Return (x, y) of the center of cell containing provided text 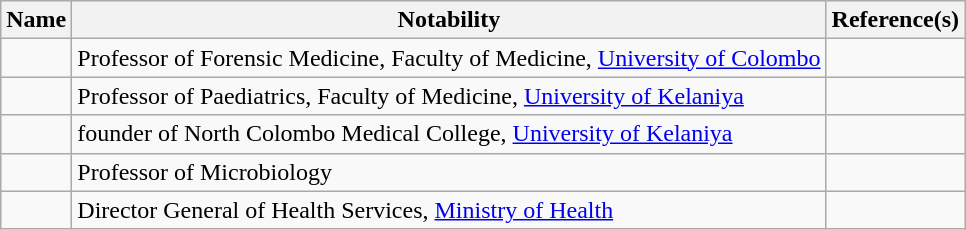
founder of North Colombo Medical College, University of Kelaniya (449, 134)
Professor of Forensic Medicine, Faculty of Medicine, University of Colombo (449, 58)
Professor of Paediatrics, Faculty of Medicine, University of Kelaniya (449, 96)
Name (36, 20)
Professor of Microbiology (449, 172)
Reference(s) (896, 20)
Director General of Health Services, Ministry of Health (449, 210)
Notability (449, 20)
